Output the [X, Y] coordinate of the center of the cell containing the given text.  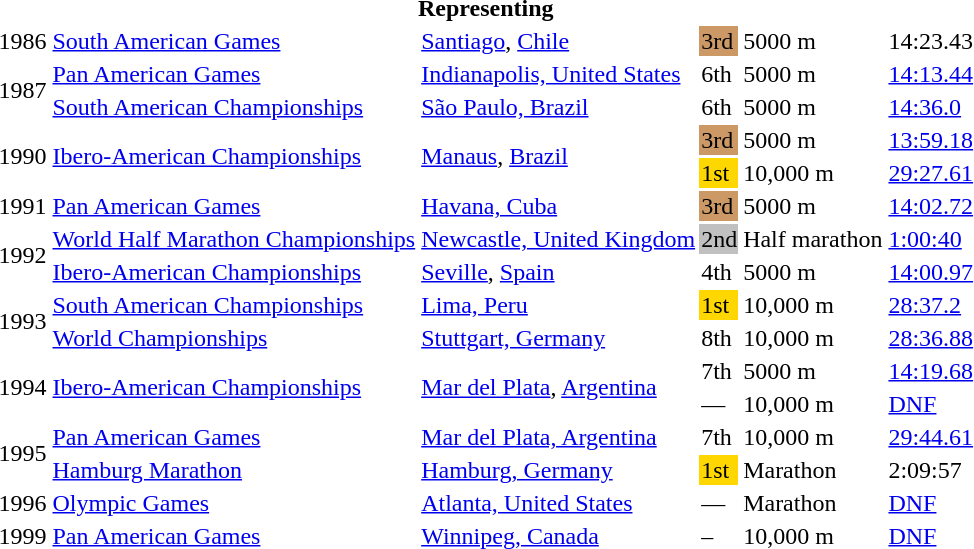
São Paulo, Brazil [558, 107]
Indianapolis, United States [558, 74]
Manaus, Brazil [558, 156]
World Half Marathon Championships [234, 239]
Hamburg Marathon [234, 470]
8th [720, 338]
Santiago, Chile [558, 41]
Half marathon [813, 239]
Olympic Games [234, 503]
World Championships [234, 338]
Hamburg, Germany [558, 470]
Atlanta, United States [558, 503]
Lima, Peru [558, 305]
Stuttgart, Germany [558, 338]
South American Games [234, 41]
Seville, Spain [558, 272]
Havana, Cuba [558, 206]
4th [720, 272]
Newcastle, United Kingdom [558, 239]
2nd [720, 239]
